Scan for the cell matching the given text and deliver its (x, y) coordinate at center. 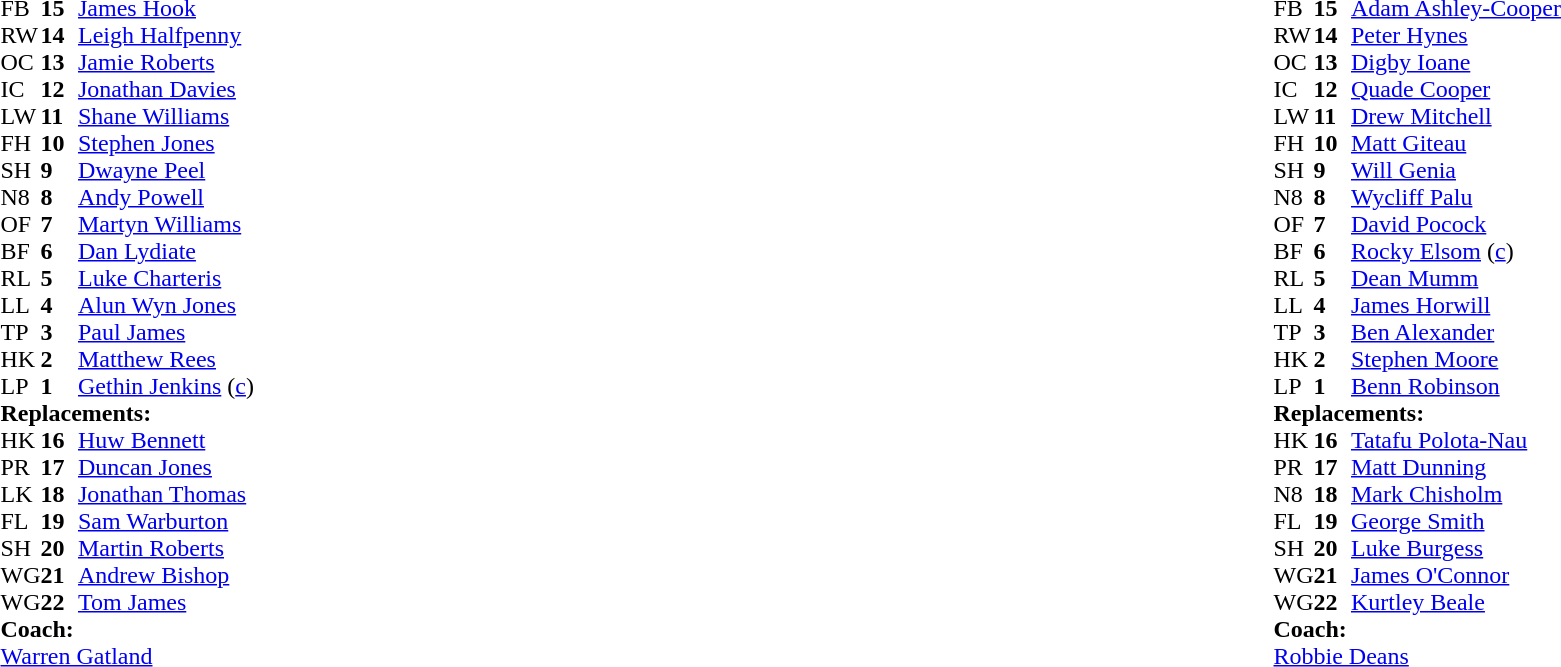
Dwayne Peel (166, 170)
Stephen Moore (1456, 360)
Digby Ioane (1456, 62)
Stephen Jones (166, 144)
Wycliff Palu (1456, 198)
James Horwill (1456, 306)
Martyn Williams (166, 224)
Paul James (166, 332)
Jamie Roberts (166, 62)
Peter Hynes (1456, 36)
Tatafu Polota-Nau (1456, 440)
Duncan Jones (166, 468)
Matt Giteau (1456, 144)
Rocky Elsom (c) (1456, 252)
Ben Alexander (1456, 332)
Huw Bennett (166, 440)
Andrew Bishop (166, 576)
Sam Warburton (166, 522)
Luke Burgess (1456, 548)
James O'Connor (1456, 576)
Leigh Halfpenny (166, 36)
Martin Roberts (166, 548)
Dan Lydiate (166, 252)
Gethin Jenkins (c) (166, 386)
Matthew Rees (166, 360)
Luke Charteris (166, 278)
Tom James (166, 602)
George Smith (1456, 522)
Jonathan Davies (166, 90)
Dean Mumm (1456, 278)
Alun Wyn Jones (166, 306)
Mark Chisholm (1456, 494)
David Pocock (1456, 224)
Jonathan Thomas (166, 494)
Kurtley Beale (1456, 602)
Benn Robinson (1456, 386)
Drew Mitchell (1456, 116)
Shane Williams (166, 116)
Quade Cooper (1456, 90)
LK (20, 494)
Will Genia (1456, 170)
Andy Powell (166, 198)
Matt Dunning (1456, 468)
